For the text-containing cell, return its midpoint in [x, y] coordinate format. 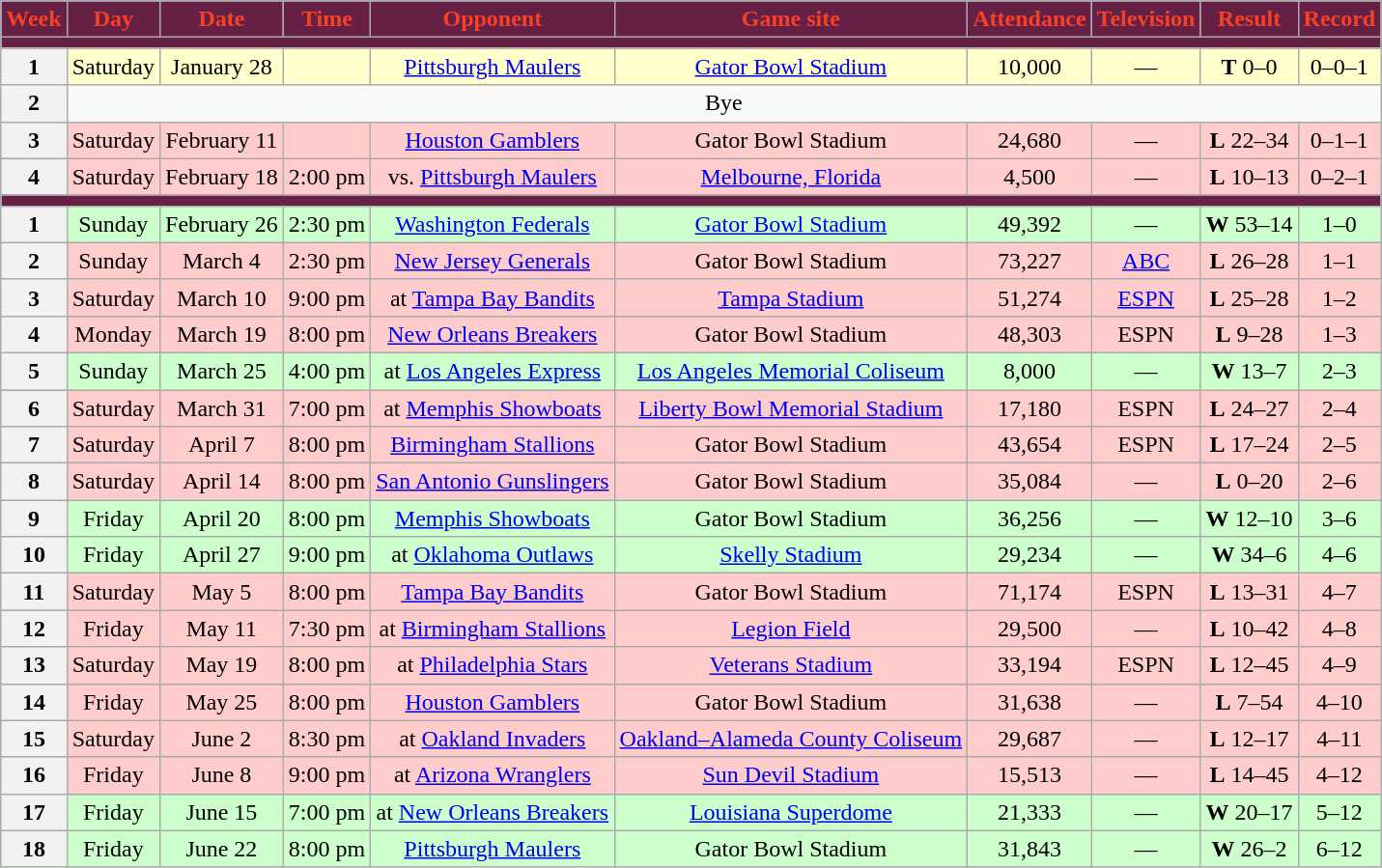
L 13–31 [1250, 592]
L 14–45 [1250, 775]
43,654 [1029, 445]
0–1–1 [1340, 140]
June 22 [222, 849]
Record [1340, 19]
18 [34, 849]
4–10 [1340, 702]
Tampa Stadium [791, 297]
L 9–28 [1250, 334]
ABC [1145, 261]
12 [34, 629]
Game site [791, 19]
W 20–17 [1250, 812]
Veterans Stadium [791, 665]
June 2 [222, 739]
4:00 pm [326, 371]
vs. Pittsburgh Maulers [493, 177]
4–7 [1340, 592]
at Birmingham Stallions [493, 629]
4–6 [1340, 555]
33,194 [1029, 665]
Oakland–Alameda County Coliseum [791, 739]
March 25 [222, 371]
W 34–6 [1250, 555]
W 53–14 [1250, 224]
March 10 [222, 297]
June 15 [222, 812]
Birmingham Stallions [493, 445]
April 14 [222, 482]
2–3 [1340, 371]
May 25 [222, 702]
L 22–34 [1250, 140]
6 [34, 408]
13 [34, 665]
at Tampa Bay Bandits [493, 297]
7:30 pm [326, 629]
17 [34, 812]
at Memphis Showboats [493, 408]
6–12 [1340, 849]
35,084 [1029, 482]
4–9 [1340, 665]
May 19 [222, 665]
January 28 [222, 67]
Louisiana Superdome [791, 812]
at Oakland Invaders [493, 739]
2:00 pm [326, 177]
April 20 [222, 518]
March 31 [222, 408]
L 0–20 [1250, 482]
4,500 [1029, 177]
7 [34, 445]
2–6 [1340, 482]
8,000 [1029, 371]
29,500 [1029, 629]
5–12 [1340, 812]
31,638 [1029, 702]
9 [34, 518]
L 12–17 [1250, 739]
16 [34, 775]
4–12 [1340, 775]
Sun Devil Stadium [791, 775]
Memphis Showboats [493, 518]
at Arizona Wranglers [493, 775]
Television [1145, 19]
May 5 [222, 592]
Tampa Bay Bandits [493, 592]
Week [34, 19]
at Los Angeles Express [493, 371]
Los Angeles Memorial Coliseum [791, 371]
Monday [113, 334]
April 7 [222, 445]
31,843 [1029, 849]
Bye [724, 103]
February 11 [222, 140]
10 [34, 555]
4–8 [1340, 629]
Day [113, 19]
February 26 [222, 224]
L 12–45 [1250, 665]
Liberty Bowl Memorial Stadium [791, 408]
2–4 [1340, 408]
29,687 [1029, 739]
Skelly Stadium [791, 555]
Date [222, 19]
April 27 [222, 555]
February 18 [222, 177]
L 24–27 [1250, 408]
L 7–54 [1250, 702]
May 11 [222, 629]
71,174 [1029, 592]
Time [326, 19]
March 4 [222, 261]
0–2–1 [1340, 177]
48,303 [1029, 334]
2–5 [1340, 445]
at Oklahoma Outlaws [493, 555]
T 0–0 [1250, 67]
8 [34, 482]
17,180 [1029, 408]
L 10–13 [1250, 177]
29,234 [1029, 555]
March 19 [222, 334]
1–2 [1340, 297]
San Antonio Gunslingers [493, 482]
5 [34, 371]
L 10–42 [1250, 629]
L 17–24 [1250, 445]
June 8 [222, 775]
L 25–28 [1250, 297]
1–3 [1340, 334]
0–0–1 [1340, 67]
8:30 pm [326, 739]
W 12–10 [1250, 518]
11 [34, 592]
Opponent [493, 19]
21,333 [1029, 812]
Legion Field [791, 629]
at Philadelphia Stars [493, 665]
73,227 [1029, 261]
Attendance [1029, 19]
New Orleans Breakers [493, 334]
49,392 [1029, 224]
New Jersey Generals [493, 261]
51,274 [1029, 297]
15 [34, 739]
3–6 [1340, 518]
Melbourne, Florida [791, 177]
Result [1250, 19]
Washington Federals [493, 224]
4–11 [1340, 739]
L 26–28 [1250, 261]
10,000 [1029, 67]
at New Orleans Breakers [493, 812]
24,680 [1029, 140]
1–1 [1340, 261]
1–0 [1340, 224]
14 [34, 702]
W 13–7 [1250, 371]
36,256 [1029, 518]
15,513 [1029, 775]
W 26–2 [1250, 849]
